For the text-containing cell, return its midpoint in (X, Y) coordinate format. 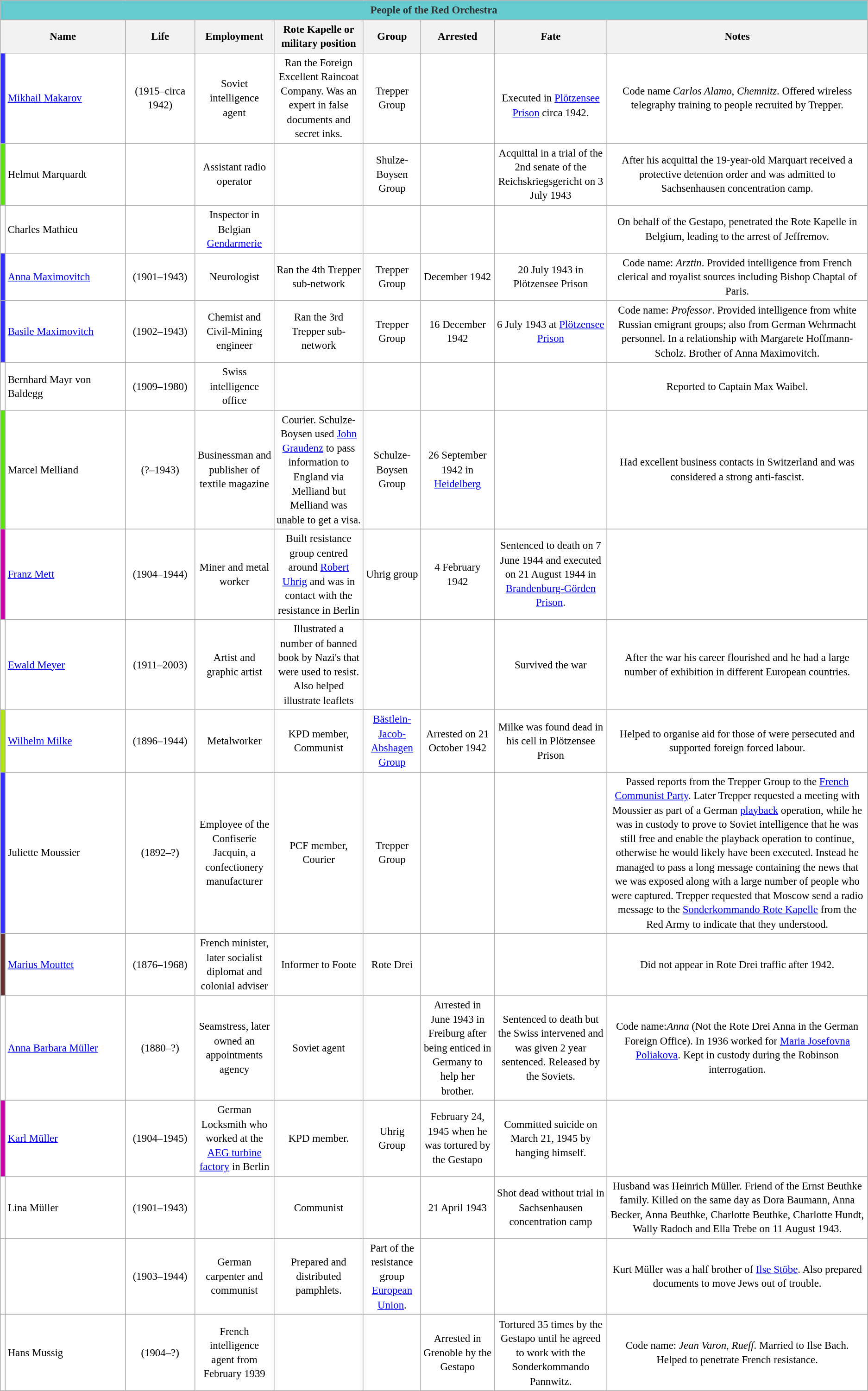
(1876–1968) (160, 965)
Arrested in Grenoble by the Gestapo (458, 1353)
(1915–circa 1942) (160, 98)
Committed suicide on March 21, 1945 by hanging himself. (551, 1139)
(1911–2003) (160, 665)
21 April 1943 (458, 1208)
Lina Müller (65, 1208)
Uhrig group (392, 574)
Ran the 3rd Trepper sub-network (319, 332)
(1902–1943) (160, 332)
Code name Carlos Alamo, Chemnitz. Offered wireless telegraphy training to people recruited by Trepper. (737, 98)
After the war his career flourished and he had a large number of exhibition in different European countries. (737, 665)
Kurt Müller was a half brother of Ilse Stöbe. Also prepared documents to move Jews out of trouble. (737, 1277)
Group (392, 36)
December 1942 (458, 277)
Code name: Jean Varon, Rueff. Married to Ilse Bach. Helped to penetrate French resistance. (737, 1353)
Neurologist (234, 277)
Survived the war (551, 665)
Inspector in Belgian Gendarmerie (234, 229)
Name (63, 36)
Executed in Plötzensee Prison circa 1942. (551, 98)
Franz Mett (65, 574)
PCF member, Courier (319, 853)
Charles Mathieu (65, 229)
February 24, 1945 when he was tortured by the Gestapo (458, 1139)
(1904–?) (160, 1353)
(1892–?) (160, 853)
Hans Mussig (65, 1353)
Mikhail Makarov (65, 98)
Did not appear in Rote Drei traffic after 1942. (737, 965)
Juliette Moussier (65, 853)
Assistant radio operator (234, 175)
Communist (319, 1208)
(1880–?) (160, 1048)
Tortured 35 times by the Gestapo until he agreed to work with the Sonderkommando Pannwitz. (551, 1353)
KPD member. (319, 1139)
Anna Maximovitch (65, 277)
Sentenced to death but the Swiss intervened and was given 2 year sentenced. Released by the Soviets. (551, 1048)
Reported to Captain Max Waibel. (737, 386)
Marcel Melliand (65, 470)
4 February 1942 (458, 574)
Schulze-Boysen Group (392, 470)
Rote Drei (392, 965)
(1904–1944) (160, 574)
Prepared and distributed pamphlets. (319, 1277)
Ewald Meyer (65, 665)
Karl Müller (65, 1139)
(1903–1944) (160, 1277)
Arrested in June 1943 in Freiburg after being enticed in Germany to help her brother. (458, 1048)
Shot dead without trial in Sachsenhausen concentration camp (551, 1208)
Miner and metal worker (234, 574)
Sentenced to death on 7 June 1944 and executed on 21 August 1944 in Brandenburg-Görden Prison. (551, 574)
Code name: Arztin. Provided intelligence from French clerical and royalist sources including Bishop Chaptal of Paris. (737, 277)
Chemist and Civil-Mining engineer (234, 332)
KPD member, Communist (319, 741)
Ran the Foreign Excellent Raincoat Company. Was an expert in false documents and secret inks. (319, 98)
Arrested on 21 October 1942 (458, 741)
French minister, later socialist diplomat and colonial adviser (234, 965)
Basile Maximovitch (65, 332)
Uhrig Group (392, 1139)
People of the Red Orchestra (434, 10)
Milke was found dead in his cell in Plötzensee Prison (551, 741)
Soviet intelligence agent (234, 98)
Fate (551, 36)
Employment (234, 36)
Informer to Foote (319, 965)
Anna Barbara Müller (65, 1048)
Artist and graphic artist (234, 665)
Acquittal in a trial of the 2nd senate of the Reichskriegsgericht on 3 July 1943 (551, 175)
Life (160, 36)
Had excellent business contacts in Switzerland and was considered a strong anti-fascist. (737, 470)
Marius Mouttet (65, 965)
(?–1943) (160, 470)
Metalworker (234, 741)
Built resistance group centred around Robert Uhrig and was in contact with the resistance in Berlin (319, 574)
Part of the resistance group European Union. (392, 1277)
French intelligence agent from February 1939 (234, 1353)
Rote Kapelle or military position (319, 36)
Courier. Schulze-Boysen used John Graudenz to pass information to England via Melliand but Melliand was unable to get a visa. (319, 470)
On behalf of the Gestapo, penetrated the Rote Kapelle in Belgium, leading to the arrest of Jeffremov. (737, 229)
Ran the 4th Trepper sub-network (319, 277)
(1896–1944) (160, 741)
German carpenter and communist (234, 1277)
20 July 1943 in Plötzensee Prison (551, 277)
Notes (737, 36)
(1904–1945) (160, 1139)
6 July 1943 at Plötzensee Prison (551, 332)
German Locksmith who worked at the AEG turbine factory in Berlin (234, 1139)
Helmut Marquardt (65, 175)
Soviet agent (319, 1048)
Arrested (458, 36)
26 September 1942 in Heidelberg (458, 470)
Businessman and publisher of textile magazine (234, 470)
(1909–1980) (160, 386)
Illustrated a number of banned book by Nazi's that were used to resist. Also helped illustrate leaflets (319, 665)
After his acquittal the 19-year-old Marquart received a protective detention order and was admitted to Sachsenhausen concentration camp. (737, 175)
Helped to organise aid for those of were persecuted and supported foreign forced labour. (737, 741)
Bernhard Mayr von Baldegg (65, 386)
Swiss intelligence office (234, 386)
Wilhelm Milke (65, 741)
Shulze-Boysen Group (392, 175)
Employee of the Confiserie Jacquin, a confectionery manufacturer (234, 853)
Seamstress, later owned an appointments agency (234, 1048)
Bästlein-Jacob-Abshagen Group (392, 741)
16 December 1942 (458, 332)
